Return (x, y) of the center of cell containing provided text 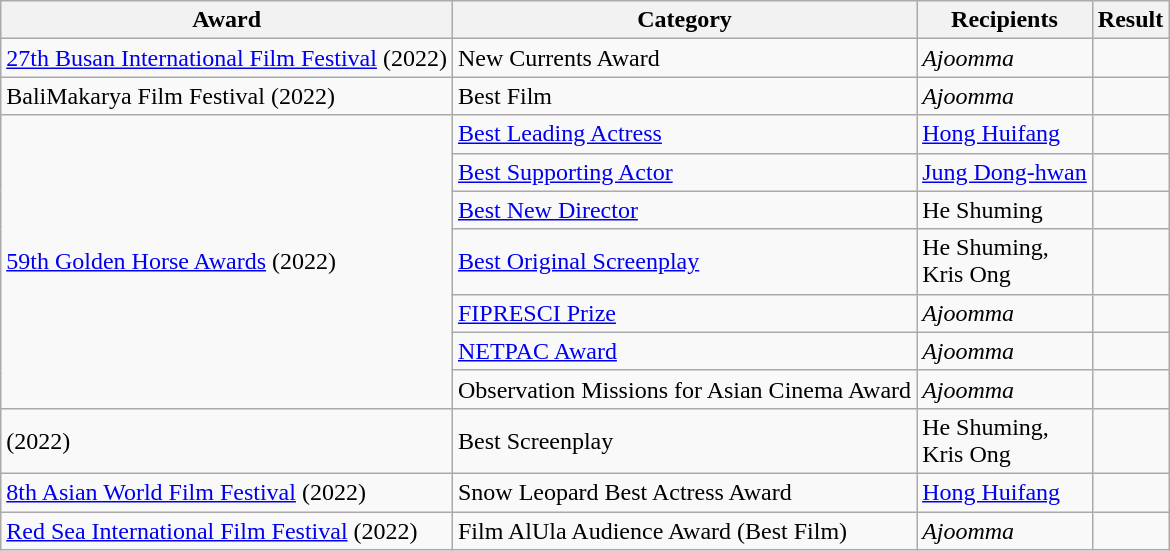
Best Screenplay (684, 440)
(2022) (227, 440)
Recipients (1005, 20)
He Shuming (1005, 210)
Snow Leopard Best Actress Award (684, 492)
8th Asian World Film Festival (2022) (227, 492)
27th Busan International Film Festival (2022) (227, 58)
Jung Dong-hwan (1005, 172)
New Currents Award (684, 58)
BaliMakarya Film Festival (2022) (227, 96)
Category (684, 20)
Best Supporting Actor (684, 172)
59th Golden Horse Awards (2022) (227, 262)
Film AlUla Audience Award (Best Film) (684, 531)
NETPAC Award (684, 351)
FIPRESCI Prize (684, 313)
Best Leading Actress (684, 134)
Best Original Screenplay (684, 262)
Award (227, 20)
Observation Missions for Asian Cinema Award (684, 389)
Red Sea International Film Festival (2022) (227, 531)
Best Film (684, 96)
Result (1130, 20)
Best New Director (684, 210)
